Capture the cell that displays the provided text and extract its [X, Y] central coordinate. 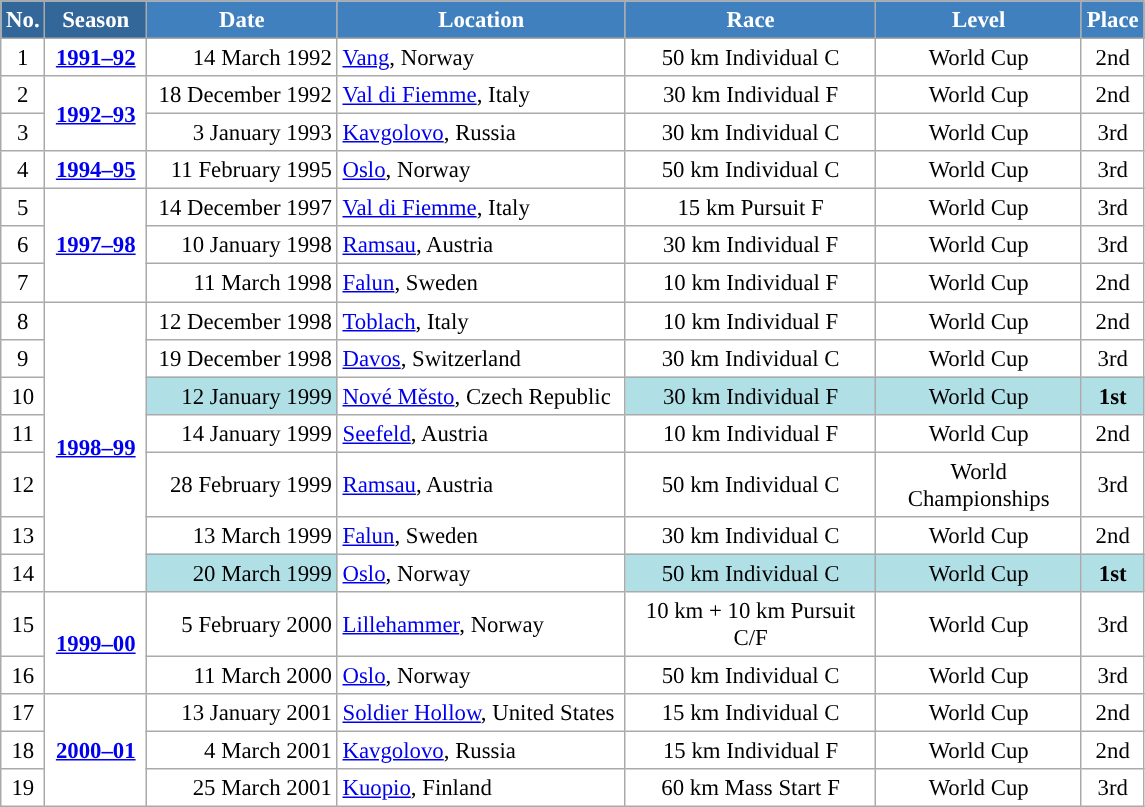
Location [481, 20]
6 [23, 245]
11 March 1998 [242, 283]
17 [23, 713]
1992–93 [96, 114]
7 [23, 283]
Toblach, Italy [481, 321]
4 [23, 170]
14 December 1997 [242, 208]
Race [750, 20]
13 [23, 536]
28 February 1999 [242, 484]
12 January 1999 [242, 396]
11 February 1995 [242, 170]
15 km Individual C [750, 713]
12 December 1998 [242, 321]
10 January 1998 [242, 245]
14 January 1999 [242, 433]
Lillehammer, Norway [481, 624]
9 [23, 358]
10 km + 10 km Pursuit C/F [750, 624]
1999–00 [96, 643]
1991–92 [96, 58]
14 March 1992 [242, 58]
12 [23, 484]
Kuopio, Finland [481, 788]
8 [23, 321]
Nové Město, Czech Republic [481, 396]
1997–98 [96, 246]
15 [23, 624]
11 March 2000 [242, 675]
19 December 1998 [242, 358]
3 January 1993 [242, 133]
13 March 1999 [242, 536]
18 December 1992 [242, 95]
No. [23, 20]
20 March 1999 [242, 573]
1998–99 [96, 447]
2 [23, 95]
10 [23, 396]
Vang, Norway [481, 58]
15 km Individual F [750, 751]
5 [23, 208]
Soldier Hollow, United States [481, 713]
2000–01 [96, 750]
4 March 2001 [242, 751]
11 [23, 433]
25 March 2001 [242, 788]
19 [23, 788]
3 [23, 133]
14 [23, 573]
Seefeld, Austria [481, 433]
13 January 2001 [242, 713]
World Championships [979, 484]
Date [242, 20]
1 [23, 58]
Davos, Switzerland [481, 358]
Level [979, 20]
15 km Pursuit F [750, 208]
5 February 2000 [242, 624]
16 [23, 675]
60 km Mass Start F [750, 788]
18 [23, 751]
Season [96, 20]
Place [1112, 20]
1994–95 [96, 170]
